Output the [X, Y] coordinate of the center of the cell containing the given text.  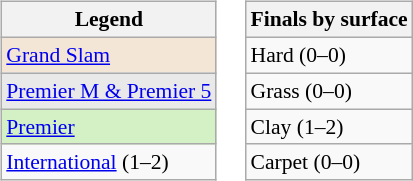
Legend [108, 20]
Premier M & Premier 5 [108, 91]
Grand Slam [108, 55]
Carpet (0–0) [328, 162]
Premier [108, 127]
Clay (1–2) [328, 127]
International (1–2) [108, 162]
Hard (0–0) [328, 55]
Grass (0–0) [328, 91]
Finals by surface [328, 20]
